Extract the [x, y] coordinate from the center of the cell holding the provided text.  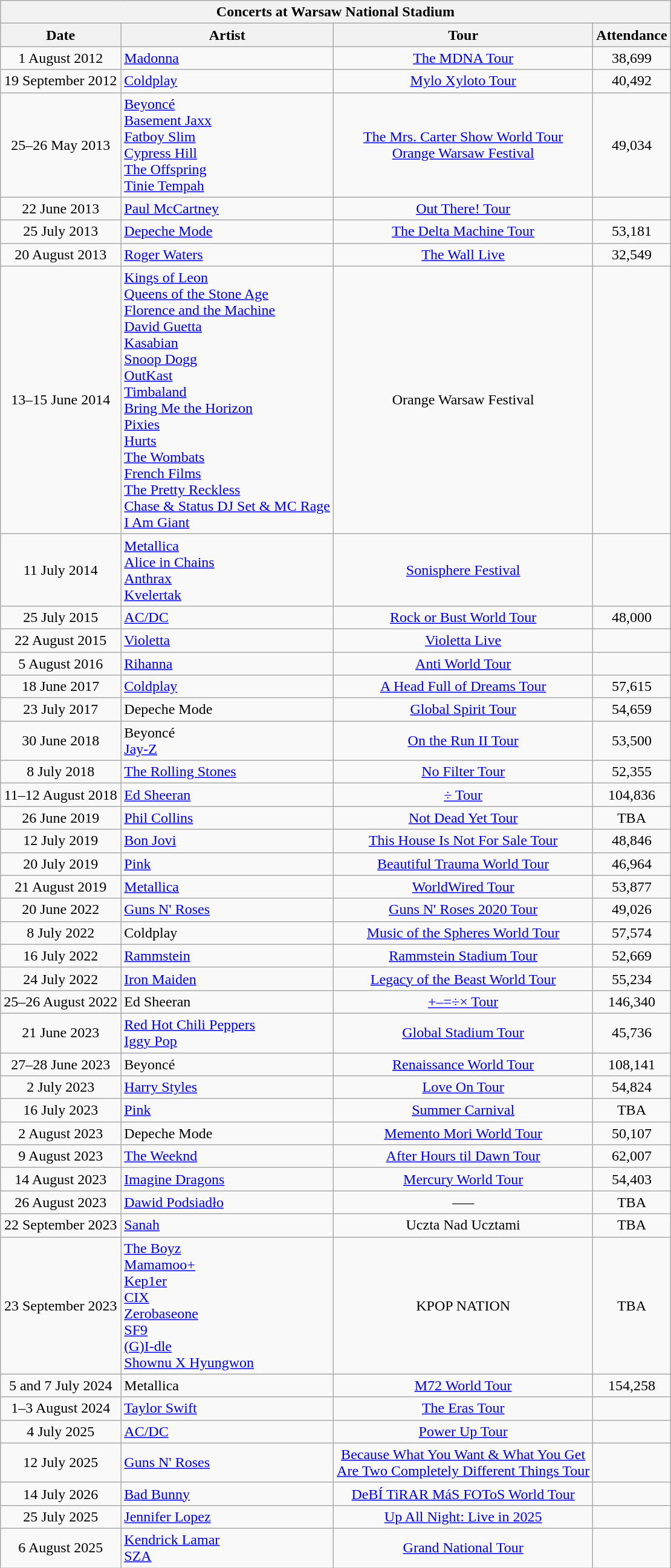
Mercury World Tour [463, 1179]
Rammstein Stadium Tour [463, 956]
57,574 [632, 933]
108,141 [632, 1064]
5 and 7 July 2024 [60, 1385]
MetallicaAlice in ChainsAnthraxKvelertak [227, 569]
Violetta [227, 640]
Artist [227, 35]
This House Is Not For Sale Tour [463, 841]
52,669 [632, 956]
26 June 2019 [60, 818]
Global Stadium Tour [463, 1032]
Concerts at Warsaw National Stadium [335, 12]
57,615 [632, 687]
M72 World Tour [463, 1385]
48,846 [632, 841]
11–12 August 2018 [60, 795]
WorldWired Tour [463, 887]
21 June 2023 [60, 1032]
23 September 2023 [60, 1306]
24 July 2022 [60, 979]
25 July 2013 [60, 232]
14 July 2026 [60, 1494]
Not Dead Yet Tour [463, 818]
4 July 2025 [60, 1431]
Red Hot Chili PeppersIggy Pop [227, 1032]
Jennifer Lopez [227, 1517]
21 August 2019 [60, 887]
Kendrick LamarSZA [227, 1547]
16 July 2023 [60, 1110]
154,258 [632, 1385]
53,181 [632, 232]
146,340 [632, 1002]
The Eras Tour [463, 1408]
52,355 [632, 772]
27–28 June 2023 [60, 1064]
Uczta Nad Ucztami [463, 1225]
Legacy of the Beast World Tour [463, 979]
40,492 [632, 81]
After Hours til Dawn Tour [463, 1156]
1 August 2012 [60, 58]
Imagine Dragons [227, 1179]
23 July 2017 [60, 710]
46,964 [632, 864]
No Filter Tour [463, 772]
KPOP NATION [463, 1306]
Anti World Tour [463, 663]
2 July 2023 [60, 1087]
Paul McCartney [227, 209]
22 June 2013 [60, 209]
45,736 [632, 1032]
Because What You Want & What You GetAre Two Completely Different Things Tour [463, 1463]
Taylor Swift [227, 1408]
Harry Styles [227, 1087]
Violetta Live [463, 640]
49,026 [632, 910]
53,500 [632, 741]
50,107 [632, 1133]
16 July 2022 [60, 956]
Beyoncé [227, 1064]
32,549 [632, 254]
22 August 2015 [60, 640]
+–=÷× Tour [463, 1002]
Bad Bunny [227, 1494]
Beautiful Trauma World Tour [463, 864]
53,877 [632, 887]
Music of the Spheres World Tour [463, 933]
18 June 2017 [60, 687]
On the Run II Tour [463, 741]
26 August 2023 [60, 1202]
The MDNA Tour [463, 58]
Roger Waters [227, 254]
38,699 [632, 58]
BeyoncéBasement JaxxFatboy SlimCypress HillThe OffspringTinie Tempah [227, 145]
54,824 [632, 1087]
22 September 2023 [60, 1225]
Out There! Tour [463, 209]
The Delta Machine Tour [463, 232]
19 September 2012 [60, 81]
5 August 2016 [60, 663]
25 July 2015 [60, 617]
Rihanna [227, 663]
Guns N' Roses 2020 Tour [463, 910]
54,659 [632, 710]
8 July 2022 [60, 933]
62,007 [632, 1156]
2 August 2023 [60, 1133]
The BoyzMamamoo+Kep1erCIXZerobaseoneSF9(G)I-dleShownu X Hyungwon [227, 1306]
48,000 [632, 617]
20 August 2013 [60, 254]
Phil Collins [227, 818]
Tour [463, 35]
BeyoncéJay-Z [227, 741]
The Mrs. Carter Show World TourOrange Warsaw Festival [463, 145]
÷ Tour [463, 795]
11 July 2014 [60, 569]
Grand National Tour [463, 1547]
12 July 2025 [60, 1463]
Mylo Xyloto Tour [463, 81]
12 July 2019 [60, 841]
8 July 2018 [60, 772]
25 July 2025 [60, 1517]
The Wall Live [463, 254]
Global Spirit Tour [463, 710]
55,234 [632, 979]
Love On Tour [463, 1087]
Bon Jovi [227, 841]
14 August 2023 [60, 1179]
104,836 [632, 795]
Power Up Tour [463, 1431]
Date [60, 35]
25–26 August 2022 [60, 1002]
The Rolling Stones [227, 772]
Memento Mori World Tour [463, 1133]
Attendance [632, 35]
20 June 2022 [60, 910]
Rock or Bust World Tour [463, 617]
DeBÍ TiRAR MáS FOToS World Tour [463, 1494]
9 August 2023 [60, 1156]
13–15 June 2014 [60, 400]
Rammstein [227, 956]
6 August 2025 [60, 1547]
25–26 May 2013 [60, 145]
30 June 2018 [60, 741]
1–3 August 2024 [60, 1408]
49,034 [632, 145]
Sanah [227, 1225]
Dawid Podsiadło [227, 1202]
Sonisphere Festival [463, 569]
20 July 2019 [60, 864]
––– [463, 1202]
Iron Maiden [227, 979]
Summer Carnival [463, 1110]
Orange Warsaw Festival [463, 400]
Madonna [227, 58]
54,403 [632, 1179]
A Head Full of Dreams Tour [463, 687]
Renaissance World Tour [463, 1064]
Up All Night: Live in 2025 [463, 1517]
The Weeknd [227, 1156]
